Identify which cell holds the provided text, then report its [x, y] central coordinate. 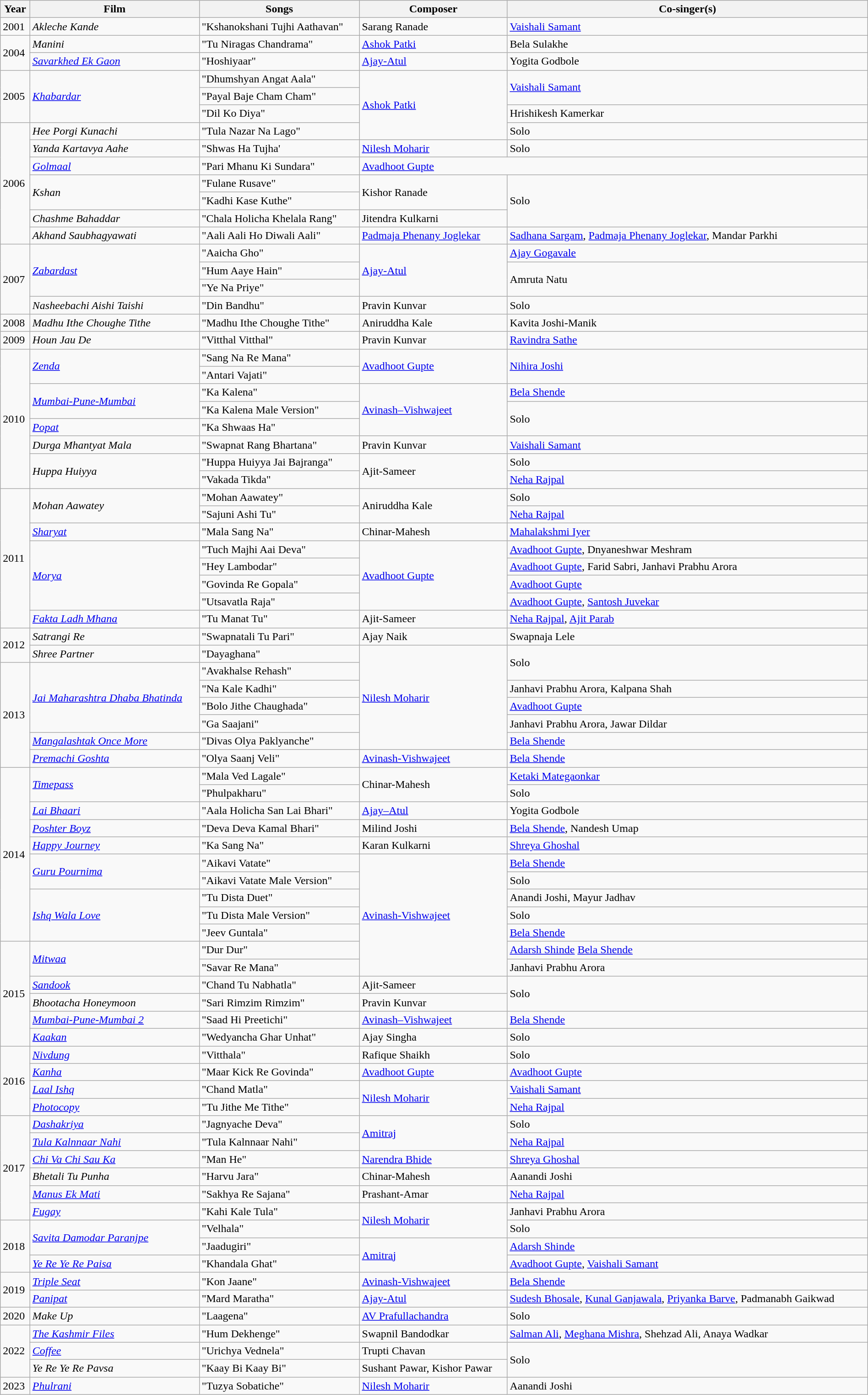
Ajay–Atul [433, 811]
Happy Journey [114, 846]
Janhavi Prabhu Arora, Kalpana Shah [688, 689]
Narendra Bhide [433, 1159]
Ajay Gogavale [688, 253]
Fugay [114, 1211]
Chashme Bahaddar [114, 218]
Bhetali Tu Punha [114, 1177]
Sandook [114, 985]
"Ye Na Priye" [279, 288]
"Jagnyache Deva" [279, 1124]
Chi Va Chi Sau Ka [114, 1159]
"Din Bandhu" [279, 305]
Premachi Goshta [114, 758]
Sudesh Bhosale, Kunal Ganjawala, Priyanka Barve, Padmanabh Gaikwad [688, 1298]
"Madhu Ithe Choughe Tithe" [279, 323]
2005 [16, 96]
The Kashmir Files [114, 1334]
Film [114, 9]
Salman Ali, Meghana Mishra, Shehzad Ali, Anaya Wadkar [688, 1334]
"Maar Kick Re Govinda" [279, 1072]
"Aikavi Vatate Male Version" [279, 880]
Amruta Natu [688, 279]
"Chala Holicha Khelala Rang" [279, 218]
Laal Ishq [114, 1090]
"Kshanokshani Tujhi Aathavan" [279, 27]
Co-singer(s) [688, 9]
Neha Rajpal, Ajit Parab [688, 619]
Karan Kulkarni [433, 846]
2010 [16, 418]
Nivdung [114, 1054]
2012 [16, 645]
Bhootacha Honeymoon [114, 1002]
Avadhoot Gupte, Vaishali Samant [688, 1264]
Rafique Shaikh [433, 1054]
Janhavi Prabhu Arora, Jawar Dildar [688, 723]
"Velhala" [279, 1229]
"Dhumshyan Angat Aala" [279, 79]
"Dil Ko Diya" [279, 114]
"Aala Holicha San Lai Bhari" [279, 811]
Akhand Saubhagyawati [114, 236]
Adarsh Shinde [688, 1246]
Shree Partner [114, 654]
"Hey Lambodar" [279, 567]
Dashakriya [114, 1124]
Madhu Ithe Choughe Tithe [114, 323]
"Aaicha Gho" [279, 253]
"Kahi Kale Tula" [279, 1211]
"Vitthala" [279, 1054]
2006 [16, 183]
"Shwas Ha Tujha' [279, 148]
Sadhana Sargam, Padmaja Phenany Joglekar, Mandar Parkhi [688, 236]
Triple Seat [114, 1281]
"Utsavatla Raja" [279, 602]
Khabardar [114, 96]
"Khandala Ghat" [279, 1264]
Manus Ek Mati [114, 1194]
2013 [16, 715]
"Sang Na Re Mana" [279, 358]
Swapnaja Lele [688, 636]
Year [16, 9]
Hrishikesh Kamerkar [688, 114]
Morya [114, 575]
Sharyat [114, 532]
Photocopy [114, 1107]
"Dur Dur" [279, 950]
"Tuch Majhi Aai Deva" [279, 549]
"Ga Saajani" [279, 723]
2007 [16, 279]
Golmaal [114, 166]
Nihira Joshi [688, 366]
Ye Re Ye Re Pavsa [114, 1368]
"Phulpakharu" [279, 793]
"Mala Ved Lagale" [279, 776]
"Govinda Re Gopala" [279, 584]
Ravindra Sathe [688, 340]
"Hum Aaye Hain" [279, 271]
"Tuzya Sobatiche" [279, 1386]
"Chand Matla" [279, 1090]
Ajay Singha [433, 1037]
"Tu Dista Duet" [279, 898]
Bela Sulakhe [688, 44]
"Olya Saanj Veli" [279, 758]
Kshan [114, 192]
Make Up [114, 1316]
"Tu Manat Tu" [279, 619]
"Sakhya Re Sajana" [279, 1194]
Tula Kalnnaar Nahi [114, 1142]
"Divas Olya Paklyanche" [279, 741]
Adarsh Shinde Bela Shende [688, 950]
2015 [16, 993]
Kavita Joshi-Manik [688, 323]
Anandi Joshi, Mayur Jadhav [688, 898]
"Swapnatali Tu Pari" [279, 636]
Avadhoot Gupte, Dnyaneshwar Meshram [688, 549]
"Kaay Bi Kaay Bi" [279, 1368]
2001 [16, 27]
Kishor Ranade [433, 192]
2004 [16, 53]
"Harvu Jara" [279, 1177]
"Saad Hi Preetichi" [279, 1020]
"Tula Kalnnaar Nahi" [279, 1142]
Ishq Wala Love [114, 915]
Hee Porgi Kunachi [114, 131]
"Hoshiyaar" [279, 61]
Kanha [114, 1072]
Nasheebachi Aishi Taishi [114, 305]
Ketaki Mategaonkar [688, 776]
Zabardast [114, 271]
"Savar Re Mana" [279, 967]
2009 [16, 340]
Savita Damodar Paranjpe [114, 1238]
"Payal Baje Cham Cham" [279, 96]
2020 [16, 1316]
"Aali Aali Ho Diwali Aali" [279, 236]
Swapnil Bandodkar [433, 1334]
Kaakan [114, 1037]
Popat [114, 427]
Savarkhed Ek Gaon [114, 61]
"Na Kale Kadhi" [279, 689]
Composer [433, 9]
"Tu Jithe Me Tithe" [279, 1107]
"Swapnat Rang Bhartana" [279, 445]
Sarang Ranade [433, 27]
2011 [16, 558]
"Ka Sang Na" [279, 846]
"Ka Kalena" [279, 392]
"Ka Shwaas Ha" [279, 427]
"Bolo Jithe Chaughada" [279, 706]
Trupti Chavan [433, 1351]
Mahalakshmi Iyer [688, 532]
Ajay Naik [433, 636]
2022 [16, 1351]
Mumbai-Pune-Mumbai [114, 401]
Mohan Aawatey [114, 505]
Sushant Pawar, Kishor Pawar [433, 1368]
Milind Joshi [433, 828]
Ye Re Ye Re Paisa [114, 1264]
"Wedyancha Ghar Unhat" [279, 1037]
Fakta Ladh Mhana [114, 619]
"Antari Vajati" [279, 375]
"Avakhalse Rehash" [279, 671]
Panipat [114, 1298]
"Kon Jaane" [279, 1281]
"Kadhi Kase Kuthe" [279, 201]
Lai Bhaari [114, 811]
2016 [16, 1080]
2018 [16, 1246]
"Hum Dekhenge" [279, 1334]
Jitendra Kulkarni [433, 218]
"Aikavi Vatate" [279, 863]
"Ka Kalena Male Version" [279, 410]
"Tula Nazar Na Lago" [279, 131]
Akleche Kande [114, 27]
2008 [16, 323]
Padmaja Phenany Joglekar [433, 236]
"Dayaghana" [279, 654]
"Mala Sang Na" [279, 532]
2017 [16, 1168]
"Sari Rimzim Rimzim" [279, 1002]
Yanda Kartavya Aahe [114, 148]
"Deva Deva Kamal Bhari" [279, 828]
"Man He" [279, 1159]
Prashant-Amar [433, 1194]
"Chand Tu Nabhatla" [279, 985]
"Mohan Aawatey" [279, 497]
Timepass [114, 785]
2023 [16, 1386]
"Laagena" [279, 1316]
Guru Pournima [114, 872]
Poshter Boyz [114, 828]
Bela Shende, Nandesh Umap [688, 828]
Avadhoot Gupte, Farid Sabri, Janhavi Prabhu Arora [688, 567]
"Tu Niragas Chandrama" [279, 44]
Durga Mhantyat Mala [114, 445]
Zenda [114, 366]
Mitwaa [114, 959]
Coffee [114, 1351]
"Mard Maratha" [279, 1298]
Huppa Huiyya [114, 471]
2019 [16, 1290]
"Vitthal Vitthal" [279, 340]
Satrangi Re [114, 636]
Phulrani [114, 1386]
"Tu Dista Male Version" [279, 915]
Avadhoot Gupte, Santosh Juvekar [688, 602]
Songs [279, 9]
"Fulane Rusave" [279, 183]
"Huppa Huiyya Jai Bajranga" [279, 462]
"Jeev Guntala" [279, 933]
"Jaadugiri" [279, 1246]
"Sajuni Ashi Tu" [279, 515]
Houn Jau De [114, 340]
Jai Maharashtra Dhaba Bhatinda [114, 697]
AV Prafullachandra [433, 1316]
Mumbai-Pune-Mumbai 2 [114, 1020]
2014 [16, 854]
Manini [114, 44]
"Vakada Tikda" [279, 479]
"Urichya Vednela" [279, 1351]
"Pari Mhanu Ki Sundara" [279, 166]
Mangalashtak Once More [114, 741]
